Find where the given text appears and provide that cell's center as (x, y) coordinate. 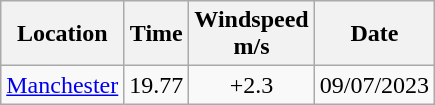
09/07/2023 (374, 85)
+2.3 (252, 85)
Date (374, 34)
Windspeedm/s (252, 34)
Manchester (62, 85)
Location (62, 34)
19.77 (156, 85)
Time (156, 34)
